Extract the (x, y) coordinate from the center of the cell holding the provided text.  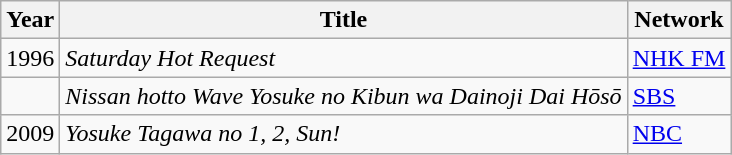
NHK FM (679, 58)
SBS (679, 96)
Yosuke Tagawa no 1, 2, Sun! (344, 134)
Saturday Hot Request (344, 58)
1996 (30, 58)
Title (344, 20)
NBC (679, 134)
Year (30, 20)
Network (679, 20)
Nissan hotto Wave Yosuke no Kibun wa Dainoji Dai Hōsō (344, 96)
2009 (30, 134)
